For the text-containing cell, return its midpoint in [x, y] coordinate format. 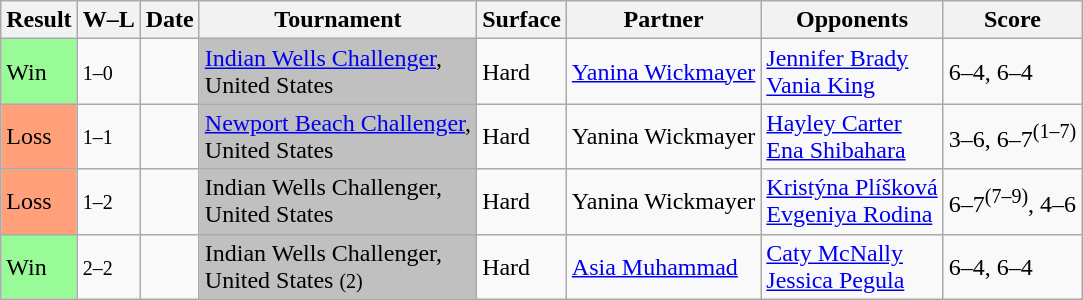
Indian Wells Challenger, United States (2) [338, 266]
Asia Muhammad [664, 266]
Kristýna Plíšková Evgeniya Rodina [852, 202]
Tournament [338, 20]
Score [1012, 20]
Hayley Carter Ena Shibahara [852, 136]
3–6, 6–7(1–7) [1012, 136]
1–2 [108, 202]
2–2 [108, 266]
1–1 [108, 136]
W–L [108, 20]
Partner [664, 20]
Date [170, 20]
Surface [522, 20]
Caty McNally Jessica Pegula [852, 266]
6–7(7–9), 4–6 [1012, 202]
Jennifer Brady Vania King [852, 72]
Opponents [852, 20]
Newport Beach Challenger, United States [338, 136]
Result [39, 20]
1–0 [108, 72]
